Detect which cell encompasses the target text, then output its (X, Y) center coordinate. 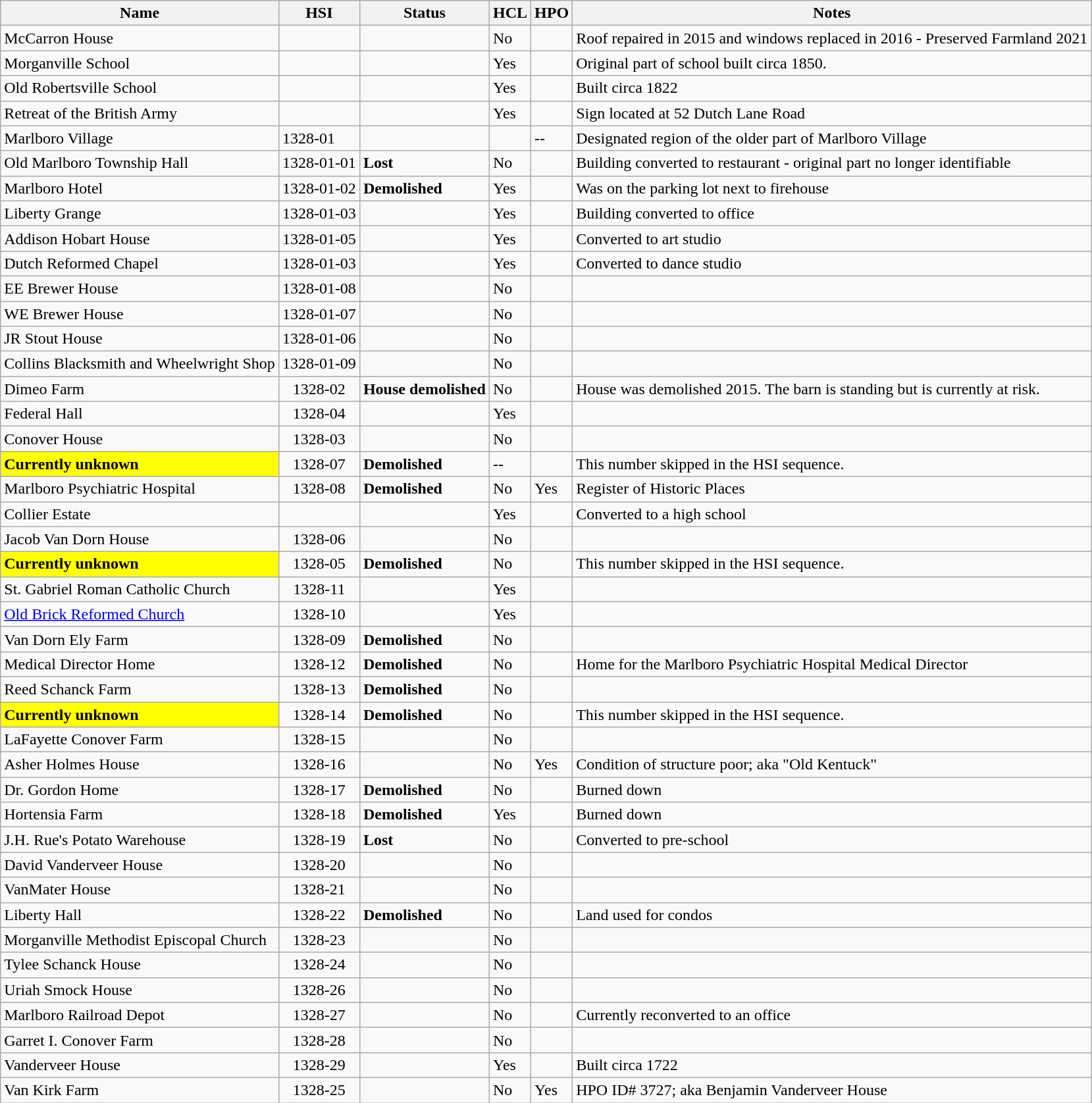
Status (424, 13)
1328-01-06 (319, 339)
1328-04 (319, 414)
Marlboro Psychiatric Hospital (140, 489)
1328-21 (319, 890)
Condition of structure poor; aka "Old Kentuck" (832, 765)
Marlboro Village (140, 138)
Morganville School (140, 63)
WE Brewer House (140, 314)
1328-01-07 (319, 314)
Original part of school built circa 1850. (832, 63)
Vanderveer House (140, 1065)
Name (140, 13)
J.H. Rue's Potato Warehouse (140, 840)
Retreat of the British Army (140, 113)
Currently reconverted to an office (832, 1015)
HCL (509, 13)
St. Gabriel Roman Catholic Church (140, 589)
1328-08 (319, 489)
Marlboro Railroad Depot (140, 1015)
Medical Director Home (140, 664)
Dutch Reformed Chapel (140, 263)
1328-01-09 (319, 364)
LaFayette Conover Farm (140, 740)
Notes (832, 13)
Tylee Schanck House (140, 965)
1328-03 (319, 439)
1328-01-08 (319, 288)
1328-01-02 (319, 188)
Register of Historic Places (832, 489)
Was on the parking lot next to firehouse (832, 188)
1328-19 (319, 840)
1328-27 (319, 1015)
1328-20 (319, 865)
Collier Estate (140, 514)
1328-01-01 (319, 163)
1328-22 (319, 915)
Built circa 1722 (832, 1065)
1328-29 (319, 1065)
Converted to pre-school (832, 840)
1328-13 (319, 689)
1328-06 (319, 539)
Dr. Gordon Home (140, 790)
1328-07 (319, 464)
1328-02 (319, 389)
Jacob Van Dorn House (140, 539)
1328-12 (319, 664)
VanMater House (140, 890)
JR Stout House (140, 339)
Designated region of the older part of Marlboro Village (832, 138)
Converted to dance studio (832, 263)
Liberty Hall (140, 915)
1328-18 (319, 815)
1328-16 (319, 765)
1328-09 (319, 639)
McCarron House (140, 38)
Roof repaired in 2015 and windows replaced in 2016 - Preserved Farmland 2021 (832, 38)
1328-01-05 (319, 238)
HPO (552, 13)
David Vanderveer House (140, 865)
EE Brewer House (140, 288)
1328-23 (319, 940)
Converted to art studio (832, 238)
House was demolished 2015. The barn is standing but is currently at risk. (832, 389)
Old Brick Reformed Church (140, 614)
1328-14 (319, 714)
1328-11 (319, 589)
Garret I. Conover Farm (140, 1040)
1328-26 (319, 990)
Built circa 1822 (832, 88)
Building converted to restaurant - original part no longer identifiable (832, 163)
Old Robertsville School (140, 88)
1328-15 (319, 740)
Hortensia Farm (140, 815)
Liberty Grange (140, 213)
1328-01 (319, 138)
Old Marlboro Township Hall (140, 163)
Conover House (140, 439)
Converted to a high school (832, 514)
Home for the Marlboro Psychiatric Hospital Medical Director (832, 664)
Building converted to office (832, 213)
Asher Holmes House (140, 765)
HPO ID# 3727; aka Benjamin Vanderveer House (832, 1090)
1328-28 (319, 1040)
1328-25 (319, 1090)
Reed Schanck Farm (140, 689)
Sign located at 52 Dutch Lane Road (832, 113)
HSI (319, 13)
Uriah Smock House (140, 990)
House demolished (424, 389)
Addison Hobart House (140, 238)
Federal Hall (140, 414)
1328-05 (319, 564)
Land used for condos (832, 915)
Dimeo Farm (140, 389)
Collins Blacksmith and Wheelwright Shop (140, 364)
1328-17 (319, 790)
1328-10 (319, 614)
Morganville Methodist Episcopal Church (140, 940)
1328-24 (319, 965)
Marlboro Hotel (140, 188)
Van Kirk Farm (140, 1090)
Van Dorn Ely Farm (140, 639)
